Extract the [x, y] coordinate from the center of the cell holding the provided text.  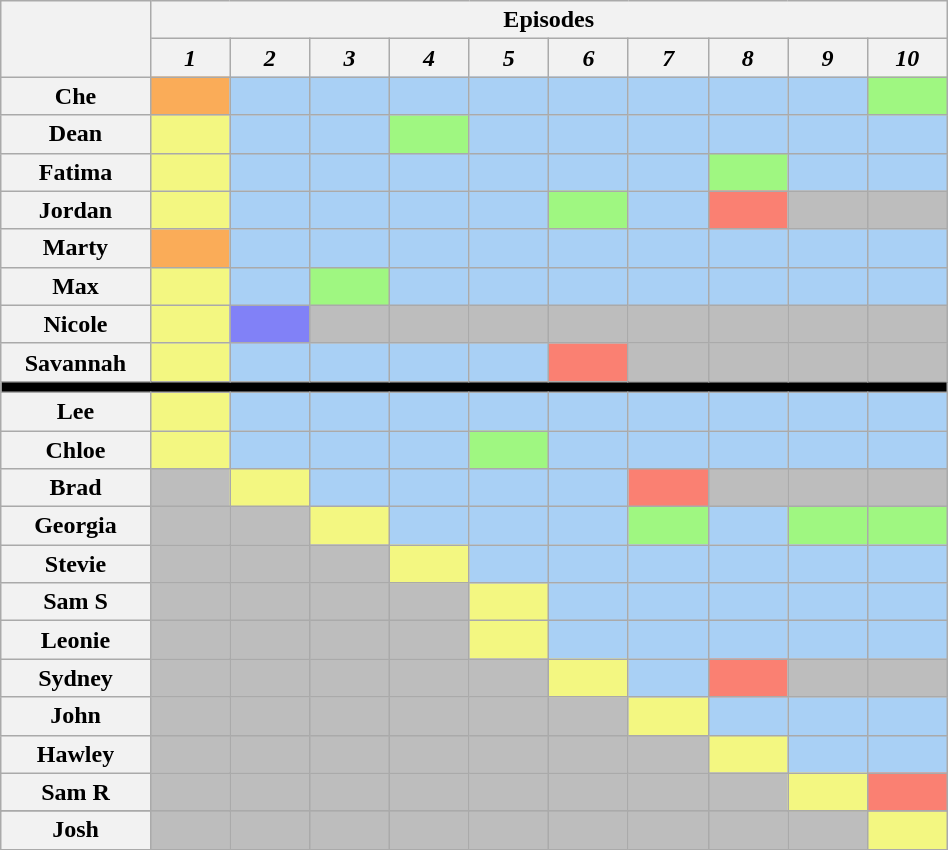
7 [668, 58]
Sam R [76, 792]
6 [589, 58]
3 [350, 58]
Chloe [76, 449]
Episodes [548, 20]
John [76, 716]
Marty [76, 248]
Sam S [76, 602]
Georgia [76, 526]
Dean [76, 134]
2 [270, 58]
8 [748, 58]
Max [76, 286]
Lee [76, 411]
5 [509, 58]
4 [429, 58]
Stevie [76, 564]
1 [190, 58]
Che [76, 96]
Nicole [76, 324]
Fatima [76, 172]
Sydney [76, 678]
10 [907, 58]
9 [828, 58]
Josh [76, 830]
Hawley [76, 754]
Jordan [76, 210]
Savannah [76, 362]
Brad [76, 488]
Leonie [76, 640]
